Return the (x, y) coordinate for the center point of the cell that contains the specified text.  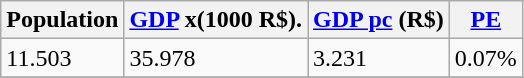
3.231 (379, 58)
35.978 (216, 58)
Population (62, 20)
GDP pc (R$) (379, 20)
0.07% (486, 58)
11.503 (62, 58)
PE (486, 20)
GDP x(1000 R$). (216, 20)
